Identify which cell holds the provided text, then report its [X, Y] central coordinate. 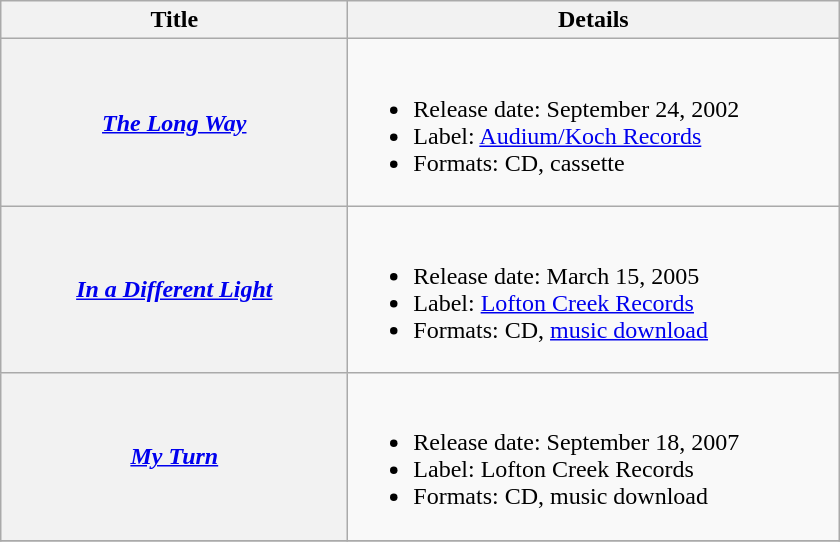
Release date: September 18, 2007Label: Lofton Creek RecordsFormats: CD, music download [594, 456]
In a Different Light [174, 290]
Release date: March 15, 2005Label: Lofton Creek RecordsFormats: CD, music download [594, 290]
Release date: September 24, 2002Label: Audium/Koch RecordsFormats: CD, cassette [594, 122]
Title [174, 20]
My Turn [174, 456]
The Long Way [174, 122]
Details [594, 20]
